Return the (x, y) coordinate for the center point of the cell that contains the specified text.  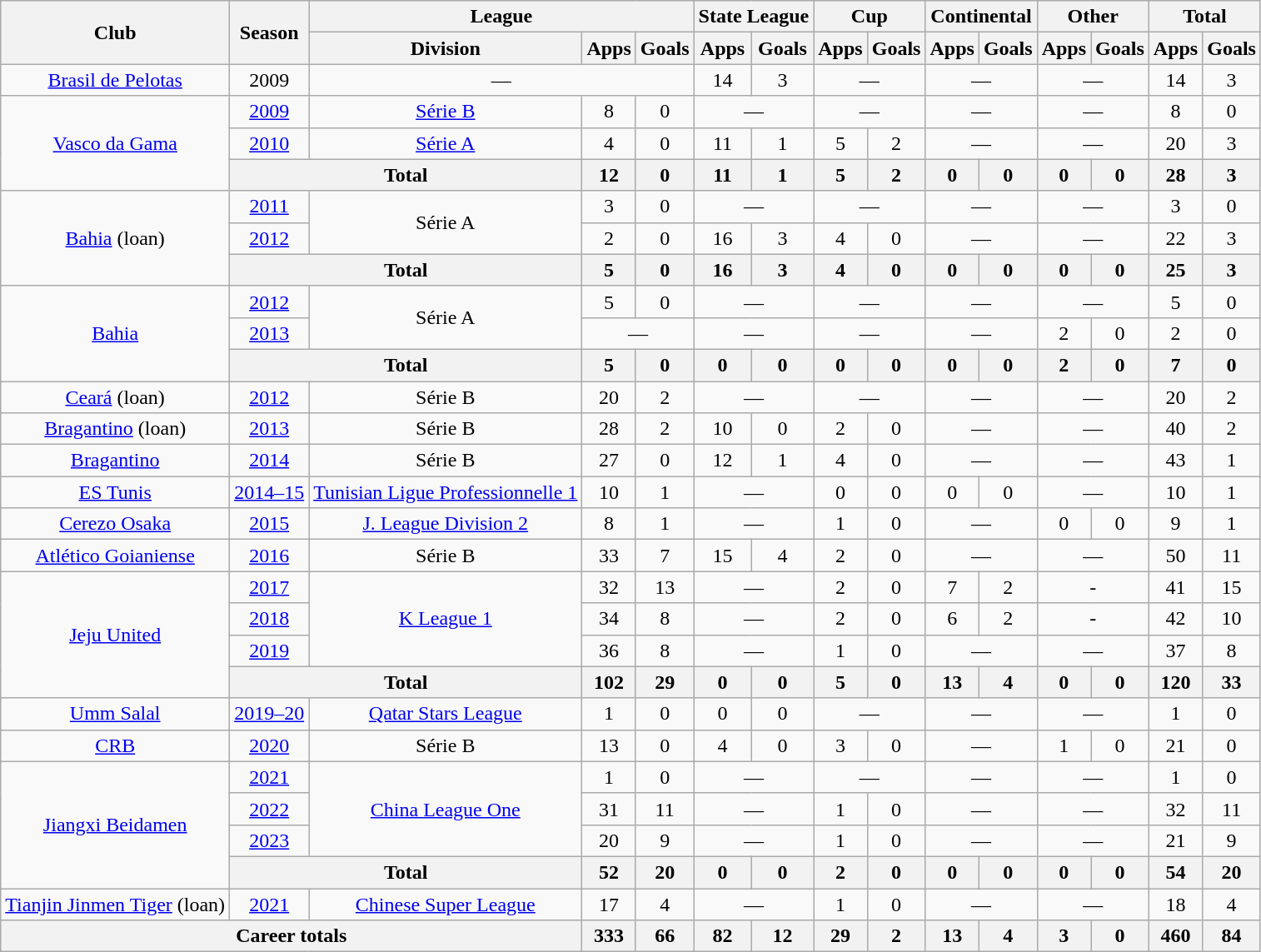
Jeju United (115, 635)
54 (1175, 872)
Umm Salal (115, 714)
Chinese Super League (446, 904)
Brasil de Pelotas (115, 80)
Season (270, 32)
2023 (270, 840)
Jiangxi Beidamen (115, 825)
2016 (270, 556)
120 (1175, 682)
82 (723, 936)
52 (609, 872)
2022 (270, 809)
Bahia (115, 333)
2017 (270, 587)
Atlético Goianiense (115, 556)
22 (1175, 238)
State League (754, 17)
27 (609, 461)
Bragantino (115, 461)
Ceará (loan) (115, 397)
2019–20 (270, 714)
Tunisian Ligue Professionnelle 1 (446, 492)
Vasco da Gama (115, 143)
18 (1175, 904)
84 (1232, 936)
2014–15 (270, 492)
Bahia (loan) (115, 238)
Continental (981, 17)
50 (1175, 556)
Cup (870, 17)
Qatar Stars League (446, 714)
China League One (446, 809)
31 (609, 809)
2019 (270, 650)
2018 (270, 619)
34 (609, 619)
Tianjin Jinmen Tiger (loan) (115, 904)
36 (609, 650)
42 (1175, 619)
ES Tunis (115, 492)
333 (609, 936)
League (501, 17)
43 (1175, 461)
Division (446, 48)
460 (1175, 936)
2020 (270, 745)
102 (609, 682)
Cerezo Osaka (115, 524)
41 (1175, 587)
40 (1175, 429)
2015 (270, 524)
2014 (270, 461)
2011 (270, 207)
J. League Division 2 (446, 524)
66 (665, 936)
2010 (270, 143)
Bragantino (loan) (115, 429)
37 (1175, 650)
17 (609, 904)
Career totals (292, 936)
CRB (115, 745)
Other (1093, 17)
6 (952, 619)
25 (1175, 270)
Club (115, 32)
K League 1 (446, 619)
